Find where the given text appears and provide that cell's center as (x, y) coordinate. 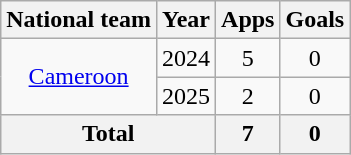
Goals (315, 20)
5 (248, 58)
2 (248, 96)
Cameroon (79, 77)
2024 (186, 58)
7 (248, 134)
Total (108, 134)
Apps (248, 20)
National team (79, 20)
2025 (186, 96)
Year (186, 20)
